Extract the [x, y] coordinate from the center of the cell holding the provided text.  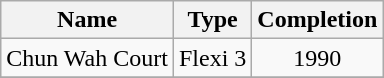
Type [212, 20]
Flexi 3 [212, 58]
Name [88, 20]
Completion [318, 20]
1990 [318, 58]
Chun Wah Court [88, 58]
